Provide the [x, y] coordinate of the cell's center where the given text is located.  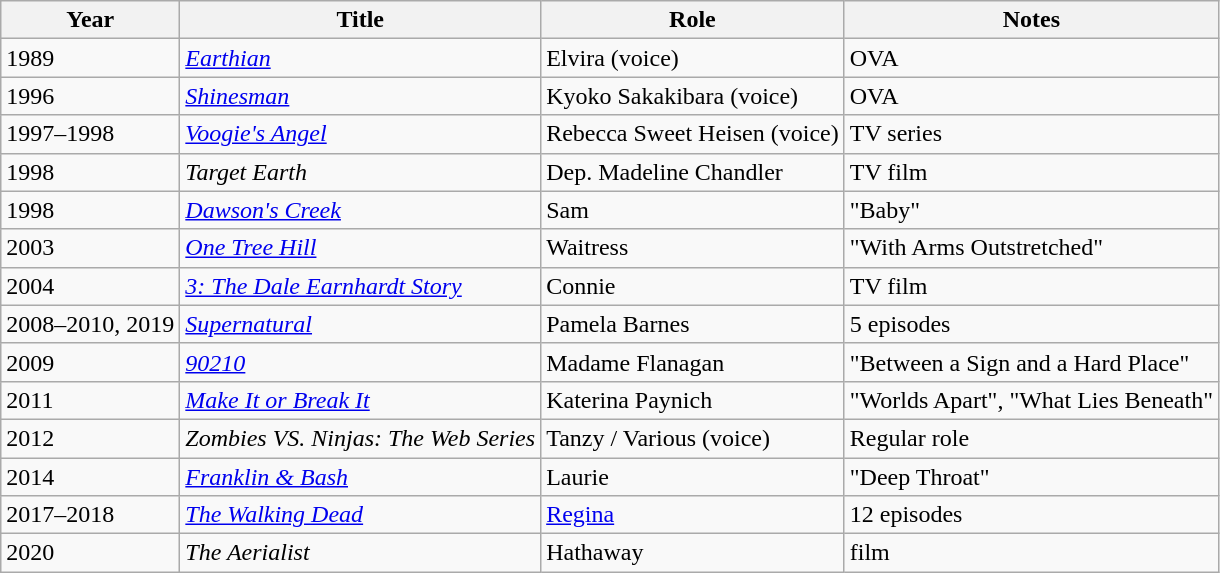
Earthian [360, 58]
Dep. Madeline Chandler [693, 172]
Sam [693, 210]
Elvira (voice) [693, 58]
Notes [1031, 20]
The Walking Dead [360, 515]
"Worlds Apart", "What Lies Beneath" [1031, 400]
"Deep Throat" [1031, 477]
Katerina Paynich [693, 400]
2011 [90, 400]
Supernatural [360, 324]
Zombies VS. Ninjas: The Web Series [360, 438]
Make It or Break It [360, 400]
The Aerialist [360, 553]
12 episodes [1031, 515]
2008–2010, 2019 [90, 324]
Tanzy / Various (voice) [693, 438]
2003 [90, 248]
Role [693, 20]
Shinesman [360, 96]
1996 [90, 96]
2017–2018 [90, 515]
TV series [1031, 134]
2009 [90, 362]
"Baby" [1031, 210]
Target Earth [360, 172]
2012 [90, 438]
Voogie's Angel [360, 134]
2014 [90, 477]
Year [90, 20]
Hathaway [693, 553]
Franklin & Bash [360, 477]
Waitress [693, 248]
film [1031, 553]
Regular role [1031, 438]
2004 [90, 286]
One Tree Hill [360, 248]
1997–1998 [90, 134]
Connie [693, 286]
"Between a Sign and a Hard Place" [1031, 362]
"With Arms Outstretched" [1031, 248]
Kyoko Sakakibara (voice) [693, 96]
3: The Dale Earnhardt Story [360, 286]
Regina [693, 515]
Dawson's Creek [360, 210]
2020 [90, 553]
Title [360, 20]
Rebecca Sweet Heisen (voice) [693, 134]
Laurie [693, 477]
Pamela Barnes [693, 324]
90210 [360, 362]
Madame Flanagan [693, 362]
1989 [90, 58]
5 episodes [1031, 324]
